Provide the [x, y] coordinate of the cell's center where the given text is located.  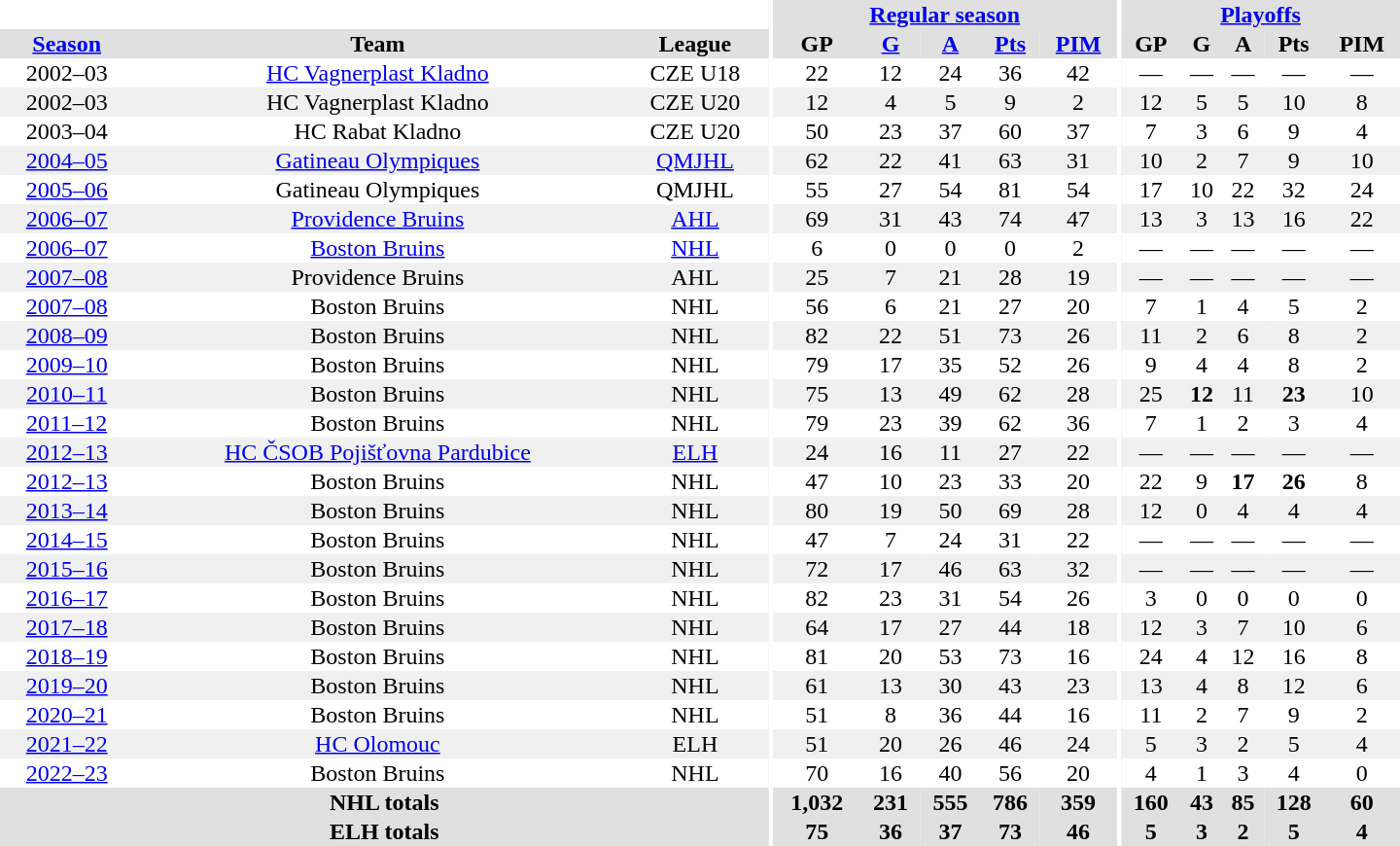
Playoffs [1260, 15]
786 [1010, 802]
2021–22 [66, 744]
33 [1010, 481]
ELH totals [384, 831]
HC Olomouc [377, 744]
555 [951, 802]
2013–14 [66, 511]
55 [817, 190]
64 [817, 627]
HC Rabat Kladno [377, 131]
2005–06 [66, 190]
2019–20 [66, 686]
74 [1010, 219]
52 [1010, 365]
70 [817, 773]
2010–11 [66, 394]
40 [951, 773]
2003–04 [66, 131]
Regular season [945, 15]
2018–19 [66, 656]
35 [951, 365]
2011–12 [66, 423]
NHL totals [384, 802]
2015–16 [66, 569]
231 [891, 802]
42 [1078, 73]
39 [951, 423]
49 [951, 394]
Season [66, 44]
80 [817, 511]
2014–15 [66, 540]
2016–17 [66, 598]
2020–21 [66, 715]
359 [1078, 802]
2004–05 [66, 160]
160 [1151, 802]
Team [377, 44]
2009–10 [66, 365]
41 [951, 160]
30 [951, 686]
2022–23 [66, 773]
53 [951, 656]
2008–09 [66, 335]
CZE U18 [694, 73]
2017–18 [66, 627]
85 [1242, 802]
128 [1294, 802]
League [694, 44]
18 [1078, 627]
1,032 [817, 802]
72 [817, 569]
HC ČSOB Pojišťovna Pardubice [377, 452]
61 [817, 686]
